Identify which cell holds the provided text, then report its (X, Y) central coordinate. 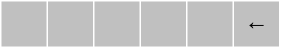
← (256, 24)
